Extract the [x, y] coordinate from the center of the cell holding the provided text.  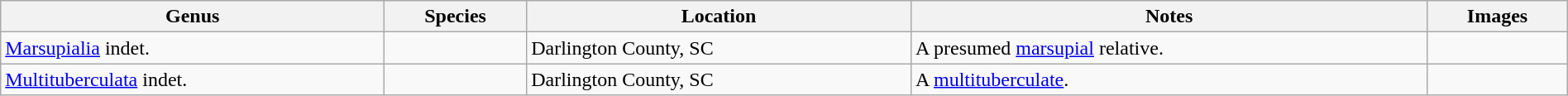
Genus [193, 17]
Notes [1169, 17]
A presumed marsupial relative. [1169, 48]
Marsupialia indet. [193, 48]
Multituberculata indet. [193, 79]
Location [719, 17]
Species [456, 17]
Images [1498, 17]
A multituberculate. [1169, 79]
